Provide the (X, Y) coordinate of the cell's center where the given text is located.  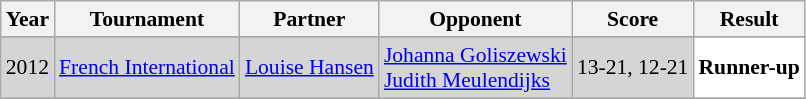
Runner-up (748, 68)
Opponent (476, 19)
Result (748, 19)
Louise Hansen (310, 68)
French International (147, 68)
Year (28, 19)
2012 (28, 68)
Partner (310, 19)
Tournament (147, 19)
Score (633, 19)
13-21, 12-21 (633, 68)
Johanna Goliszewski Judith Meulendijks (476, 68)
